Detect which cell encompasses the target text, then output its [x, y] center coordinate. 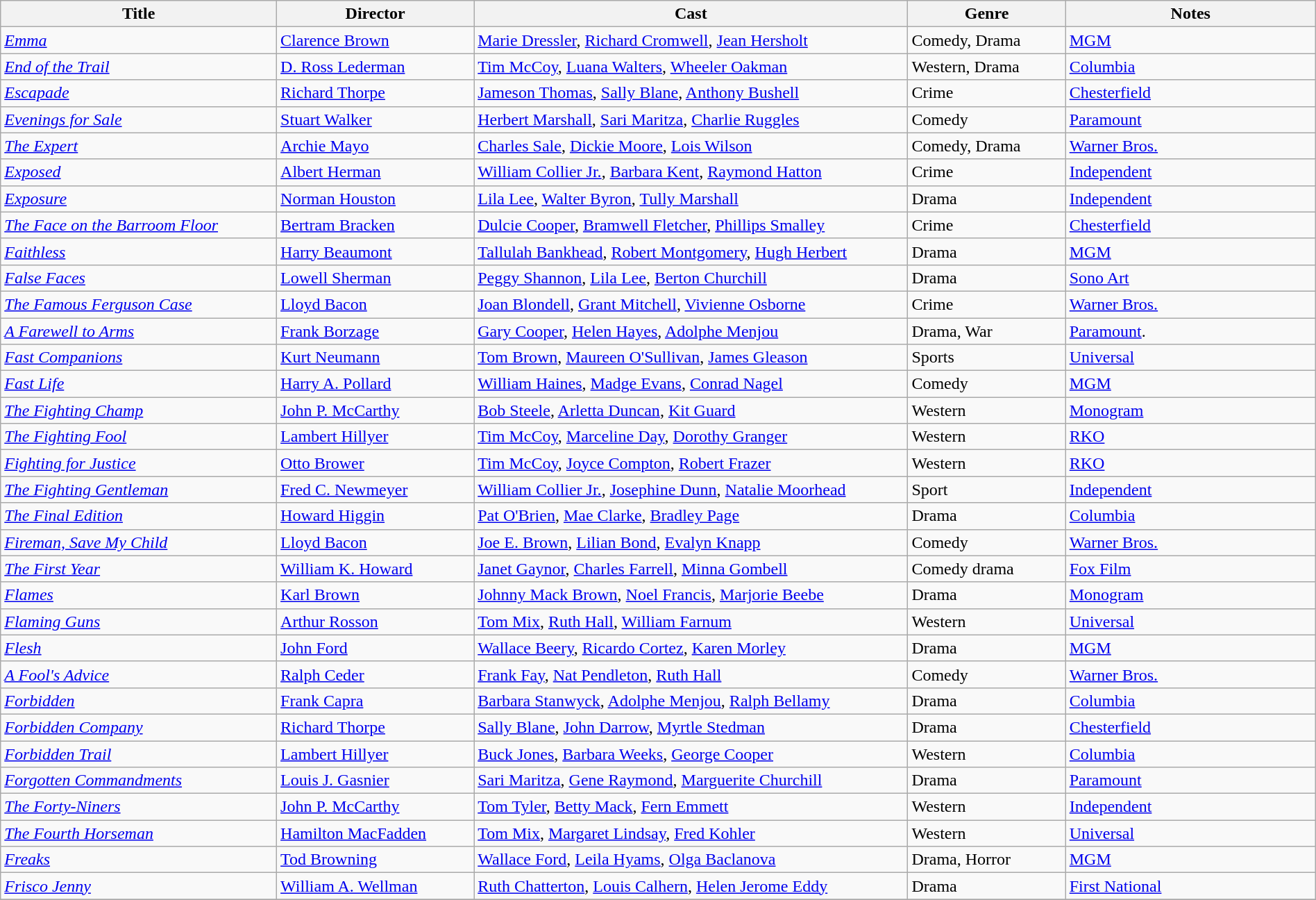
Drama, Horror [987, 860]
Louis J. Gasnier [376, 781]
Lowell Sherman [376, 278]
Fox Film [1190, 569]
Marie Dressler, Richard Cromwell, Jean Hersholt [691, 40]
Escapade [139, 93]
Karl Brown [376, 595]
Tod Browning [376, 860]
The Fighting Champ [139, 410]
Forgotten Commandments [139, 781]
Forbidden Trail [139, 753]
Janet Gaynor, Charles Farrell, Minna Gombell [691, 569]
End of the Trail [139, 67]
Dulcie Cooper, Bramwell Fletcher, Phillips Smalley [691, 225]
Paramount. [1190, 331]
Comedy drama [987, 569]
Ralph Ceder [376, 674]
Barbara Stanwyck, Adolphe Menjou, Ralph Bellamy [691, 701]
False Faces [139, 278]
Forbidden Company [139, 727]
The First Year [139, 569]
Clarence Brown [376, 40]
William Haines, Madge Evans, Conrad Nagel [691, 384]
Emma [139, 40]
Johnny Mack Brown, Noel Francis, Marjorie Beebe [691, 595]
Bertram Bracken [376, 225]
Bob Steele, Arletta Duncan, Kit Guard [691, 410]
Norman Houston [376, 199]
Evenings for Sale [139, 119]
Sari Maritza, Gene Raymond, Marguerite Churchill [691, 781]
Exposure [139, 199]
Gary Cooper, Helen Hayes, Adolphe Menjou [691, 331]
Notes [1190, 14]
Drama, War [987, 331]
Wallace Beery, Ricardo Cortez, Karen Morley [691, 648]
Frank Fay, Nat Pendleton, Ruth Hall [691, 674]
Exposed [139, 172]
Otto Brower [376, 463]
Director [376, 14]
Harry A. Pollard [376, 384]
The Fourth Horseman [139, 833]
Sally Blane, John Darrow, Myrtle Stedman [691, 727]
Genre [987, 14]
A Fool's Advice [139, 674]
Joan Blondell, Grant Mitchell, Vivienne Osborne [691, 304]
William Collier Jr., Josephine Dunn, Natalie Moorhead [691, 490]
Fred C. Newmeyer [376, 490]
A Farewell to Arms [139, 331]
Albert Herman [376, 172]
Howard Higgin [376, 516]
William K. Howard [376, 569]
The Forty-Niners [139, 807]
Hamilton MacFadden [376, 833]
Archie Mayo [376, 146]
Frisco Jenny [139, 886]
Fireman, Save My Child [139, 542]
Joe E. Brown, Lilian Bond, Evalyn Knapp [691, 542]
The Fighting Fool [139, 437]
The Fighting Gentleman [139, 490]
Tom Tyler, Betty Mack, Fern Emmett [691, 807]
Fighting for Justice [139, 463]
William A. Wellman [376, 886]
William Collier Jr., Barbara Kent, Raymond Hatton [691, 172]
Sports [987, 358]
Peggy Shannon, Lila Lee, Berton Churchill [691, 278]
Tom Brown, Maureen O'Sullivan, James Gleason [691, 358]
Flesh [139, 648]
First National [1190, 886]
Frank Borzage [376, 331]
Jameson Thomas, Sally Blane, Anthony Bushell [691, 93]
Tom Mix, Margaret Lindsay, Fred Kohler [691, 833]
Herbert Marshall, Sari Maritza, Charlie Ruggles [691, 119]
Wallace Ford, Leila Hyams, Olga Baclanova [691, 860]
Buck Jones, Barbara Weeks, George Cooper [691, 753]
Fast Companions [139, 358]
Tim McCoy, Joyce Compton, Robert Frazer [691, 463]
Frank Capra [376, 701]
Lila Lee, Walter Byron, Tully Marshall [691, 199]
Arthur Rosson [376, 622]
Tallulah Bankhead, Robert Montgomery, Hugh Herbert [691, 251]
Title [139, 14]
The Famous Ferguson Case [139, 304]
The Expert [139, 146]
Forbidden [139, 701]
Sport [987, 490]
D. Ross Lederman [376, 67]
Fast Life [139, 384]
John Ford [376, 648]
Tim McCoy, Luana Walters, Wheeler Oakman [691, 67]
The Face on the Barroom Floor [139, 225]
Ruth Chatterton, Louis Calhern, Helen Jerome Eddy [691, 886]
Charles Sale, Dickie Moore, Lois Wilson [691, 146]
Cast [691, 14]
Stuart Walker [376, 119]
Freaks [139, 860]
Kurt Neumann [376, 358]
Pat O'Brien, Mae Clarke, Bradley Page [691, 516]
Harry Beaumont [376, 251]
The Final Edition [139, 516]
Flames [139, 595]
Faithless [139, 251]
Sono Art [1190, 278]
Flaming Guns [139, 622]
Tim McCoy, Marceline Day, Dorothy Granger [691, 437]
Tom Mix, Ruth Hall, William Farnum [691, 622]
Western, Drama [987, 67]
